Determine the [x, y] coordinate at the center of the cell enclosing the given text.  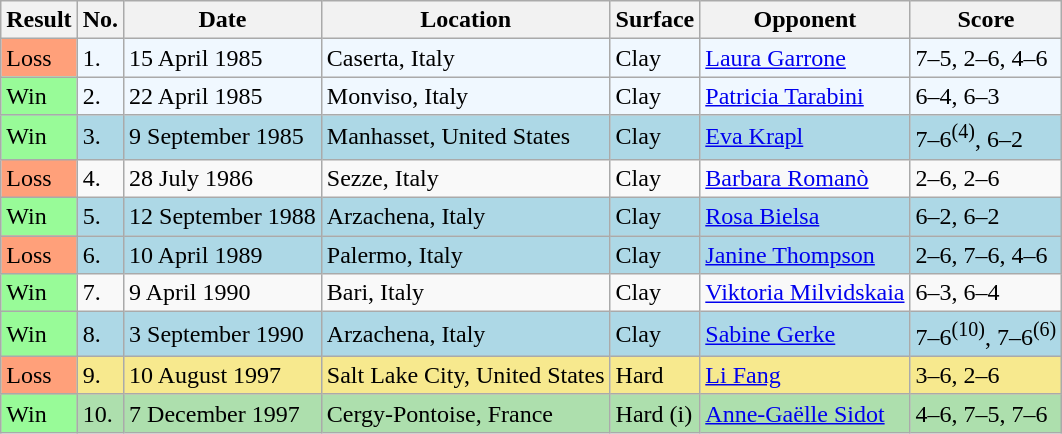
Barbara Romanò [805, 178]
10. [100, 413]
Sezze, Italy [466, 178]
28 July 1986 [223, 178]
5. [100, 217]
22 April 1985 [223, 96]
Hard [655, 375]
2–6, 2–6 [986, 178]
3. [100, 138]
6. [100, 255]
Anne-Gaëlle Sidot [805, 413]
Laura Garrone [805, 58]
Salt Lake City, United States [466, 375]
Surface [655, 20]
3–6, 2–6 [986, 375]
Janine Thompson [805, 255]
Caserta, Italy [466, 58]
Eva Krapl [805, 138]
Hard (i) [655, 413]
1. [100, 58]
Bari, Italy [466, 293]
10 August 1997 [223, 375]
7 December 1997 [223, 413]
No. [100, 20]
Rosa Bielsa [805, 217]
Viktoria Milvidskaia [805, 293]
7–6(10), 7–6(6) [986, 334]
Manhasset, United States [466, 138]
2–6, 7–6, 4–6 [986, 255]
7. [100, 293]
3 September 1990 [223, 334]
12 September 1988 [223, 217]
Sabine Gerke [805, 334]
9 September 1985 [223, 138]
Monviso, Italy [466, 96]
6–3, 6–4 [986, 293]
6–2, 6–2 [986, 217]
4. [100, 178]
Opponent [805, 20]
7–6(4), 6–2 [986, 138]
7–5, 2–6, 4–6 [986, 58]
2. [100, 96]
Location [466, 20]
Palermo, Italy [466, 255]
Li Fang [805, 375]
Cergy-Pontoise, France [466, 413]
15 April 1985 [223, 58]
9. [100, 375]
9 April 1990 [223, 293]
8. [100, 334]
6–4, 6–3 [986, 96]
Patricia Tarabini [805, 96]
4–6, 7–5, 7–6 [986, 413]
10 April 1989 [223, 255]
Score [986, 20]
Date [223, 20]
Result [39, 20]
